Locate the cell with the specified text and output its (x, y) center coordinate. 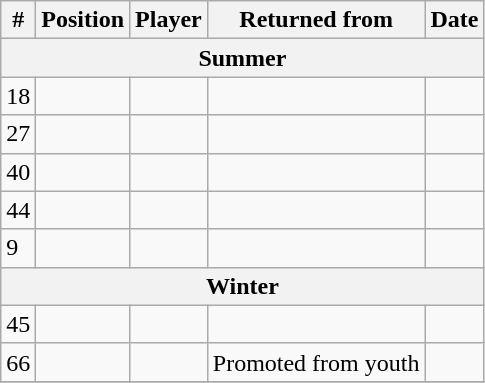
Position (83, 20)
66 (18, 362)
Summer (242, 58)
Winter (242, 286)
27 (18, 134)
9 (18, 248)
Promoted from youth (316, 362)
40 (18, 172)
Date (454, 20)
Returned from (316, 20)
45 (18, 324)
Player (169, 20)
18 (18, 96)
# (18, 20)
44 (18, 210)
